For the text-containing cell, return its midpoint in (x, y) coordinate format. 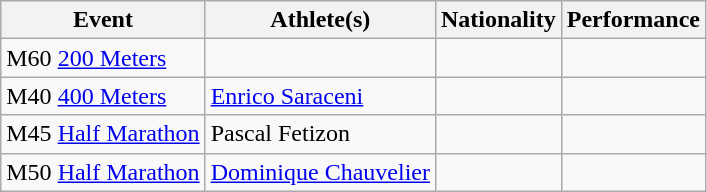
M45 Half Marathon (103, 134)
Pascal Fetizon (320, 134)
M50 Half Marathon (103, 172)
Event (103, 20)
Performance (633, 20)
Athlete(s) (320, 20)
Enrico Saraceni (320, 96)
M40 400 Meters (103, 96)
M60 200 Meters (103, 58)
Dominique Chauvelier (320, 172)
Nationality (498, 20)
